Pinpoint the cell where the given text exists, returning its (x, y) midpoint coordinate. 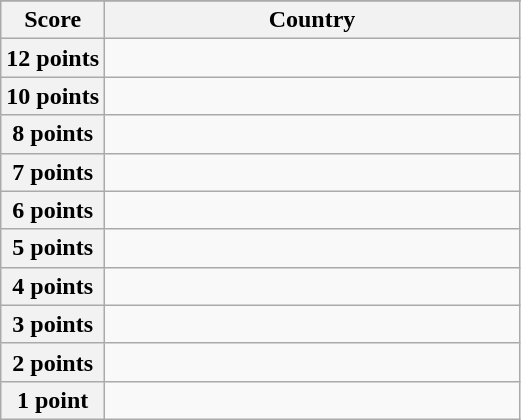
10 points (53, 96)
5 points (53, 248)
3 points (53, 324)
6 points (53, 210)
1 point (53, 400)
2 points (53, 362)
Score (53, 20)
4 points (53, 286)
8 points (53, 134)
12 points (53, 58)
Country (312, 20)
7 points (53, 172)
